Determine the [x, y] coordinate at the center of the cell enclosing the given text.  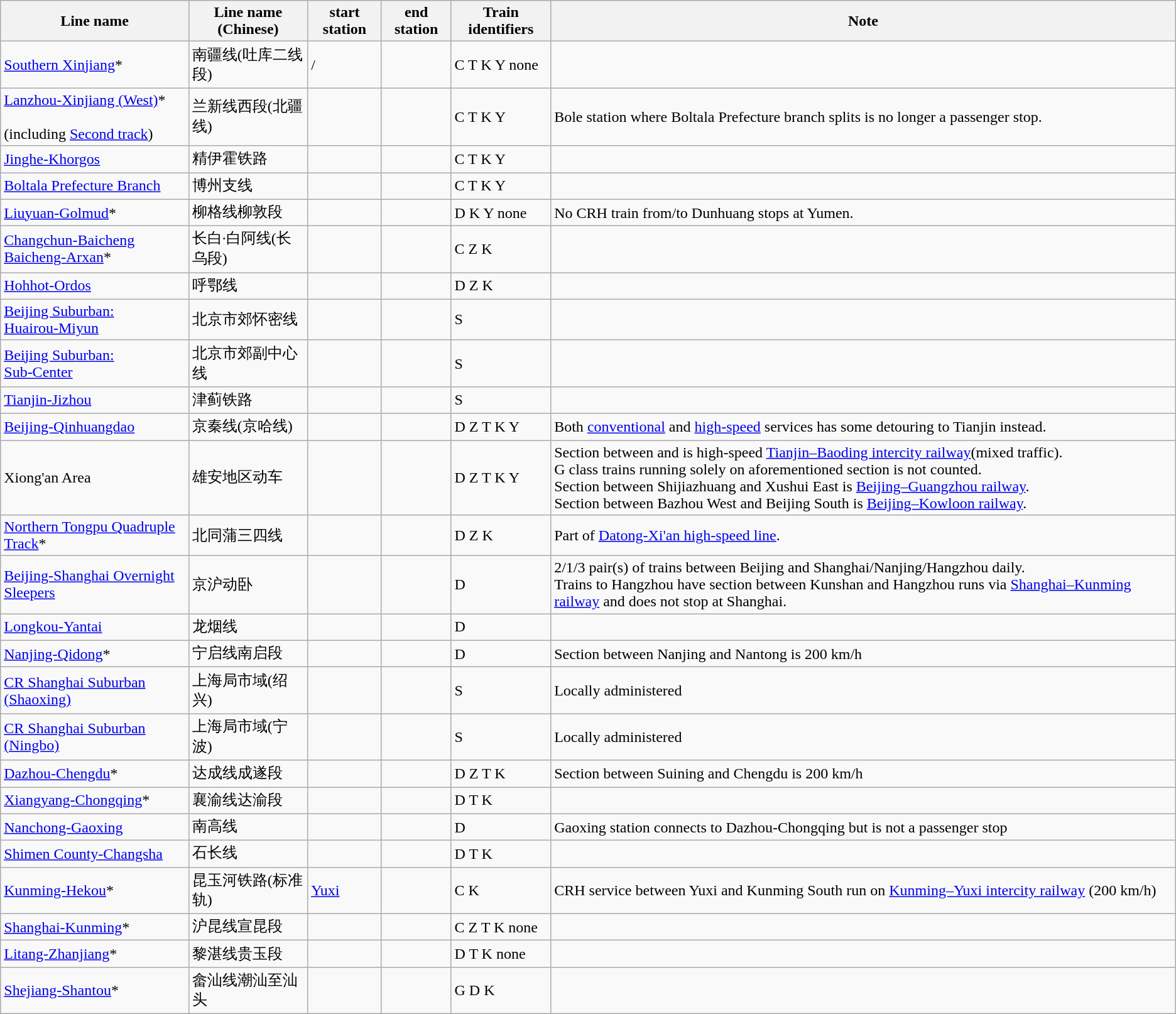
Beijing-Shanghai Overnight Sleepers [95, 585]
Yuxi [345, 890]
Section between Suining and Chengdu is 200 km/h [863, 774]
Line name [95, 21]
北京市郊副中心线 [248, 363]
start station [345, 21]
龙烟线 [248, 627]
昆玉河铁路(标准轨) [248, 890]
沪昆线宣昆段 [248, 927]
Shanghai-Kunming* [95, 927]
津蓟铁路 [248, 400]
Part of Datong-Xi'an high-speed line. [863, 535]
Shejiang-Shantou* [95, 990]
黎湛线贵玉段 [248, 954]
Lanzhou-Xinjiang (West)*(including Second track) [95, 117]
上海局市域(绍兴) [248, 690]
Jinghe-Khorgos [95, 160]
Dazhou-Chengdu* [95, 774]
Hohhot-Ordos [95, 286]
京秦线(京哈线) [248, 427]
襄渝线达渝段 [248, 800]
Changchun-BaichengBaicheng-Arxan* [95, 249]
G D K [501, 990]
Tianjin-Jizhou [95, 400]
Liuyuan-Golmud* [95, 212]
Beijing-Qinhuangdao [95, 427]
Line name(Chinese) [248, 21]
C T K Y none [501, 65]
呼鄂线 [248, 286]
南高线 [248, 827]
Nanchong-Gaoxing [95, 827]
CR Shanghai Suburban (Ningbo) [95, 737]
博州支线 [248, 186]
Gaoxing station connects to Dazhou-Chongqing but is not a passenger stop [863, 827]
Train identifiers [501, 21]
雄安地区动车 [248, 477]
No CRH train from/to Dunhuang stops at Yumen. [863, 212]
达成线成遂段 [248, 774]
Boltala Prefecture Branch [95, 186]
Note [863, 21]
Kunming-Hekou* [95, 890]
Longkou-Yantai [95, 627]
Bole station where Boltala Prefecture branch splits is no longer a passenger stop. [863, 117]
CRH service between Yuxi and Kunming South run on Kunming–Yuxi intercity railway (200 km/h) [863, 890]
D K Y none [501, 212]
Xiong'an Area [95, 477]
Litang-Zhanjiang* [95, 954]
兰新线西段(北疆线) [248, 117]
Beijing Suburban:Huairou-Miyun [95, 319]
Both conventional and high-speed services has some detouring to Tianjin instead. [863, 427]
石长线 [248, 854]
Nanjing-Qidong* [95, 653]
D T K none [501, 954]
长白·白阿线(长乌段) [248, 249]
Southern Xinjiang* [95, 65]
Shimen County-Changsha [95, 854]
南疆线(吐库二线段) [248, 65]
北同蒲三四线 [248, 535]
C Z T K none [501, 927]
C K [501, 890]
宁启线南启段 [248, 653]
Section between Nanjing and Nantong is 200 km/h [863, 653]
Xiangyang-Chongqing* [95, 800]
精伊霍铁路 [248, 160]
CR Shanghai Suburban (Shaoxing) [95, 690]
Northern Tongpu Quadruple Track* [95, 535]
上海局市域(宁波) [248, 737]
畲汕线潮汕至汕头 [248, 990]
/ [345, 65]
end station [416, 21]
京沪动卧 [248, 585]
北京市郊怀密线 [248, 319]
柳格线柳敦段 [248, 212]
C Z K [501, 249]
Beijing Suburban:Sub-Center [95, 363]
D Z T K [501, 774]
